Detect which cell encompasses the target text, then output its [X, Y] center coordinate. 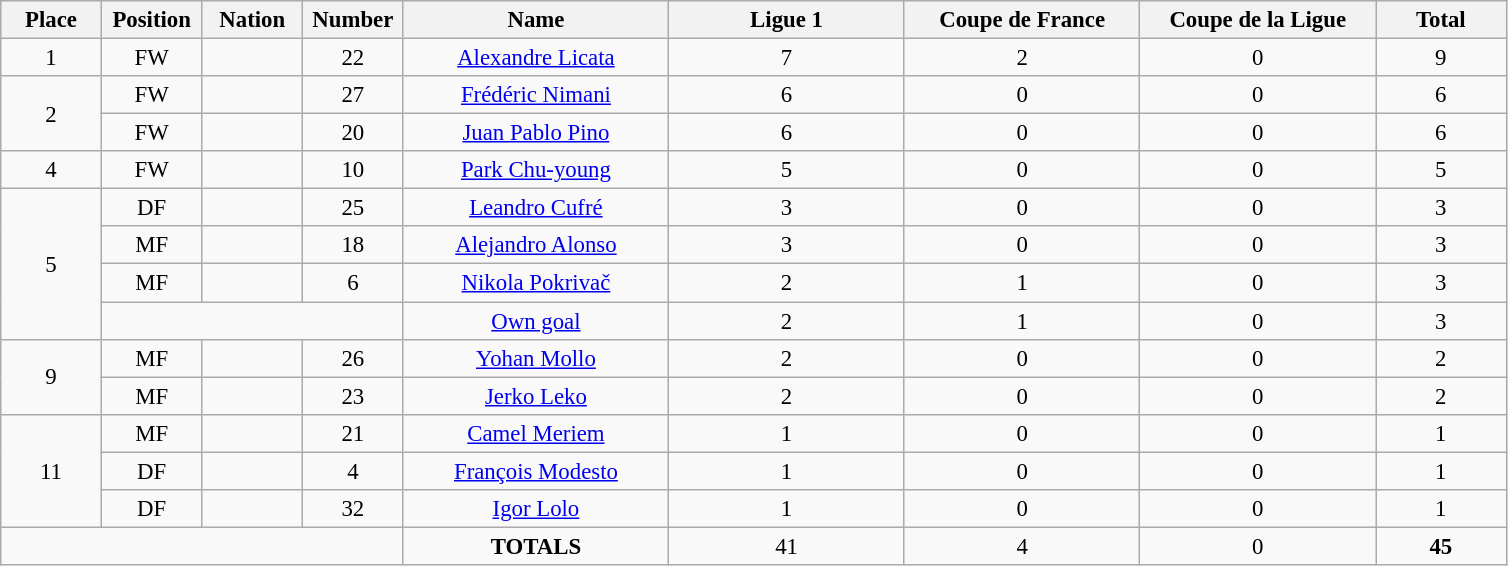
Alejandro Alonso [536, 245]
26 [354, 358]
Nikola Pokrivač [536, 283]
Coupe de la Ligue [1258, 20]
Jerko Leko [536, 396]
Frédéric Nimani [536, 95]
Coupe de France [1022, 20]
Name [536, 20]
20 [354, 133]
Own goal [536, 321]
Position [152, 20]
Number [354, 20]
41 [787, 546]
11 [52, 470]
27 [354, 95]
TOTALS [536, 546]
21 [354, 433]
45 [1442, 546]
Camel Meriem [536, 433]
Alexandre Licata [536, 58]
Leandro Cufré [536, 208]
Yohan Mollo [536, 358]
François Modesto [536, 471]
22 [354, 58]
Juan Pablo Pino [536, 133]
25 [354, 208]
10 [354, 170]
Ligue 1 [787, 20]
Place [52, 20]
Igor Lolo [536, 509]
Park Chu-young [536, 170]
Total [1442, 20]
23 [354, 396]
32 [354, 509]
Nation [252, 20]
18 [354, 245]
7 [787, 58]
